Detect which cell encompasses the target text, then output its (X, Y) center coordinate. 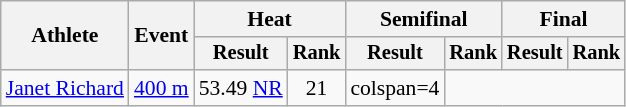
Semifinal (424, 19)
Heat (270, 19)
21 (317, 88)
Final (564, 19)
Janet Richard (65, 88)
Athlete (65, 36)
400 m (162, 88)
Event (162, 36)
colspan=4 (394, 88)
53.49 NR (241, 88)
